From the cell containing the given text, extract its center point as [x, y] coordinate. 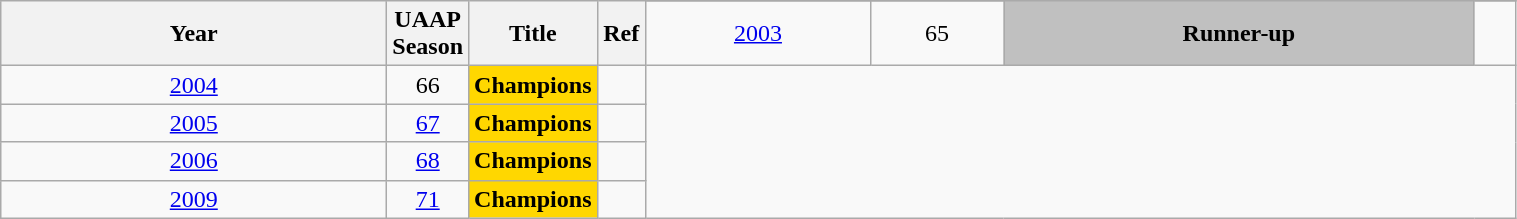
Ref [622, 34]
2004 [194, 85]
UAAP Season [428, 34]
65 [936, 34]
2006 [194, 161]
67 [428, 123]
71 [428, 199]
66 [428, 85]
2009 [194, 199]
Runner-up [1239, 34]
2003 [758, 34]
Title [533, 34]
Year [194, 34]
2005 [194, 123]
68 [428, 161]
